Return [x, y] of the center of cell containing provided text 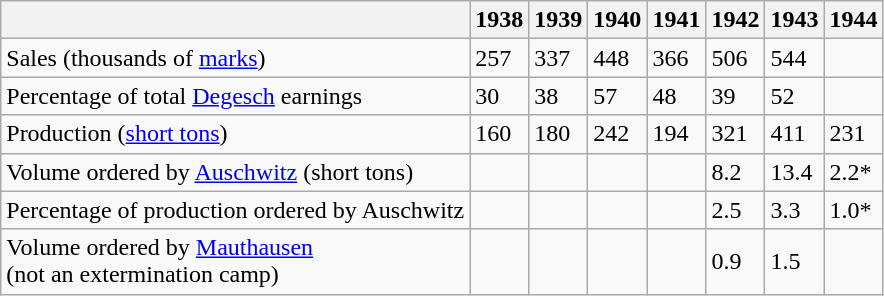
48 [676, 96]
366 [676, 58]
38 [558, 96]
Volume ordered by Mauthausen(not an extermination camp) [236, 262]
544 [794, 58]
3.3 [794, 210]
1943 [794, 20]
194 [676, 134]
1.5 [794, 262]
52 [794, 96]
Volume ordered by Auschwitz (short tons) [236, 172]
39 [736, 96]
Percentage of total Degesch earnings [236, 96]
1941 [676, 20]
13.4 [794, 172]
0.9 [736, 262]
Sales (thousands of marks) [236, 58]
1939 [558, 20]
Percentage of production ordered by Auschwitz [236, 210]
1.0* [854, 210]
1940 [618, 20]
8.2 [736, 172]
506 [736, 58]
2.5 [736, 210]
321 [736, 134]
1944 [854, 20]
180 [558, 134]
1938 [500, 20]
337 [558, 58]
257 [500, 58]
57 [618, 96]
1942 [736, 20]
2.2* [854, 172]
Production (short tons) [236, 134]
411 [794, 134]
448 [618, 58]
231 [854, 134]
160 [500, 134]
30 [500, 96]
242 [618, 134]
